Return the (x, y) coordinate for the center point of the cell that contains the specified text.  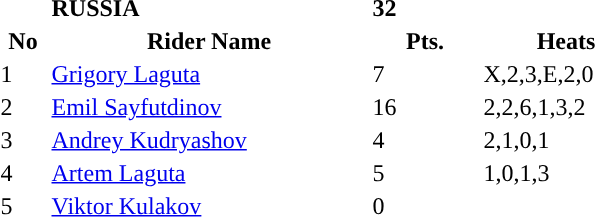
5 (425, 173)
Pts. (425, 41)
16 (425, 107)
Artem Laguta (209, 173)
Emil Sayfutdinov (209, 107)
7 (425, 74)
Rider Name (209, 41)
Andrey Kudryashov (209, 140)
4 (425, 140)
Grigory Laguta (209, 74)
